For the text-containing cell, return its midpoint in (x, y) coordinate format. 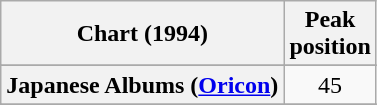
Japanese Albums (Oricon) (142, 85)
Peakposition (330, 34)
Chart (1994) (142, 34)
45 (330, 85)
